Pinpoint the cell where the given text exists, returning its [x, y] midpoint coordinate. 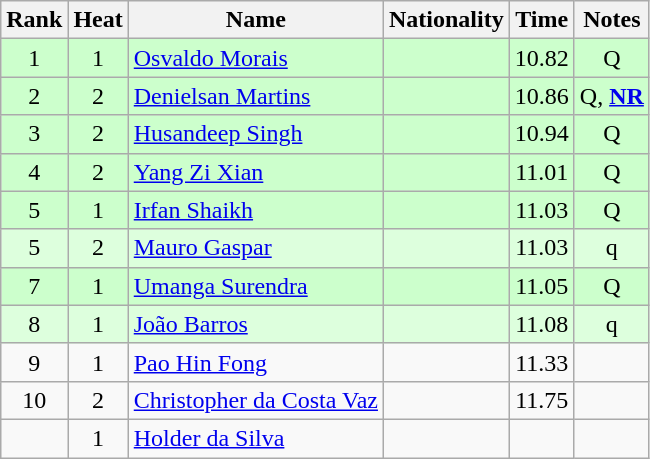
Time [542, 20]
9 [34, 362]
Christopher da Costa Vaz [256, 400]
11.75 [542, 400]
11.01 [542, 172]
10 [34, 400]
Q, NR [612, 96]
11.05 [542, 286]
Notes [612, 20]
Rank [34, 20]
Heat [98, 20]
Osvaldo Morais [256, 58]
Denielsan Martins [256, 96]
Pao Hin Fong [256, 362]
10.94 [542, 134]
10.82 [542, 58]
Yang Zi Xian [256, 172]
Mauro Gaspar [256, 248]
3 [34, 134]
Irfan Shaikh [256, 210]
Umanga Surendra [256, 286]
4 [34, 172]
Holder da Silva [256, 438]
Name [256, 20]
7 [34, 286]
11.33 [542, 362]
Husandeep Singh [256, 134]
João Barros [256, 324]
10.86 [542, 96]
11.08 [542, 324]
Nationality [446, 20]
8 [34, 324]
